From the cell containing the given text, extract its center point as (x, y) coordinate. 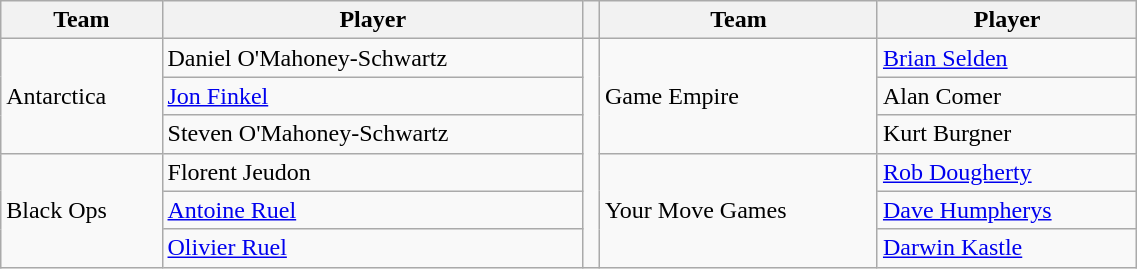
Darwin Kastle (1006, 248)
Antoine Ruel (372, 210)
Alan Comer (1006, 96)
Olivier Ruel (372, 248)
Dave Humpherys (1006, 210)
Black Ops (82, 210)
Florent Jeudon (372, 172)
Kurt Burgner (1006, 134)
Jon Finkel (372, 96)
Game Empire (738, 96)
Daniel O'Mahoney-Schwartz (372, 58)
Rob Dougherty (1006, 172)
Antarctica (82, 96)
Steven O'Mahoney-Schwartz (372, 134)
Your Move Games (738, 210)
Brian Selden (1006, 58)
